Identify which cell holds the provided text, then report its [x, y] central coordinate. 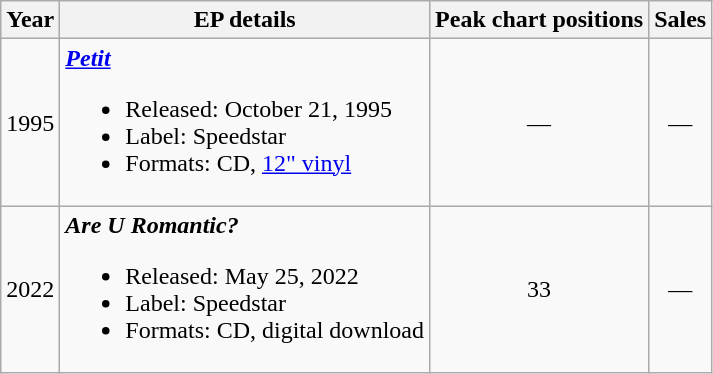
Peak chart positions [540, 20]
Sales [680, 20]
2022 [30, 290]
EP details [245, 20]
Year [30, 20]
1995 [30, 122]
33 [540, 290]
Are U Romantic?Released: May 25, 2022Label: SpeedstarFormats: CD, digital download [245, 290]
PetitReleased: October 21, 1995Label: SpeedstarFormats: CD, 12" vinyl [245, 122]
